Locate the cell with the specified text and output its (X, Y) center coordinate. 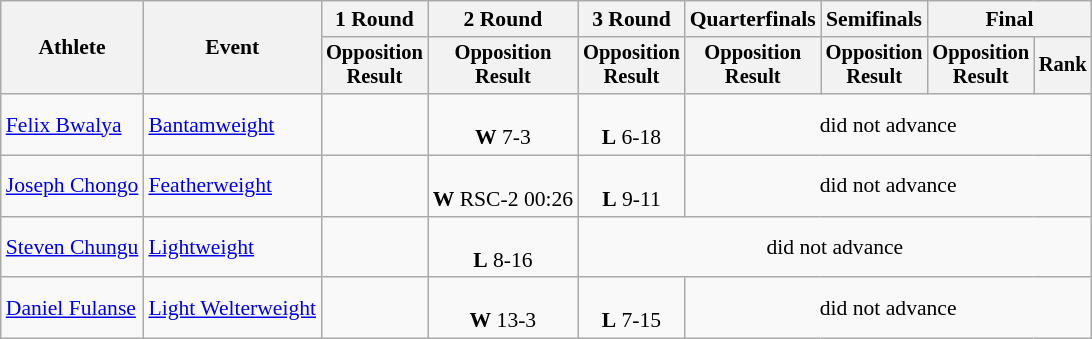
Bantamweight (232, 124)
Felix Bwalya (72, 124)
Event (232, 48)
Rank (1063, 66)
W 7-3 (503, 124)
Joseph Chongo (72, 186)
Lightweight (232, 248)
Featherweight (232, 186)
Final (1009, 19)
L 7-15 (632, 308)
Quarterfinals (753, 19)
L 8-16 (503, 248)
L 6-18 (632, 124)
Semifinals (874, 19)
Athlete (72, 48)
Steven Chungu (72, 248)
W 13-3 (503, 308)
2 Round (503, 19)
Daniel Fulanse (72, 308)
L 9-11 (632, 186)
Light Welterweight (232, 308)
1 Round (374, 19)
3 Round (632, 19)
W RSC-2 00:26 (503, 186)
